Search for the cell housing the specified text and yield its [x, y] center coordinate. 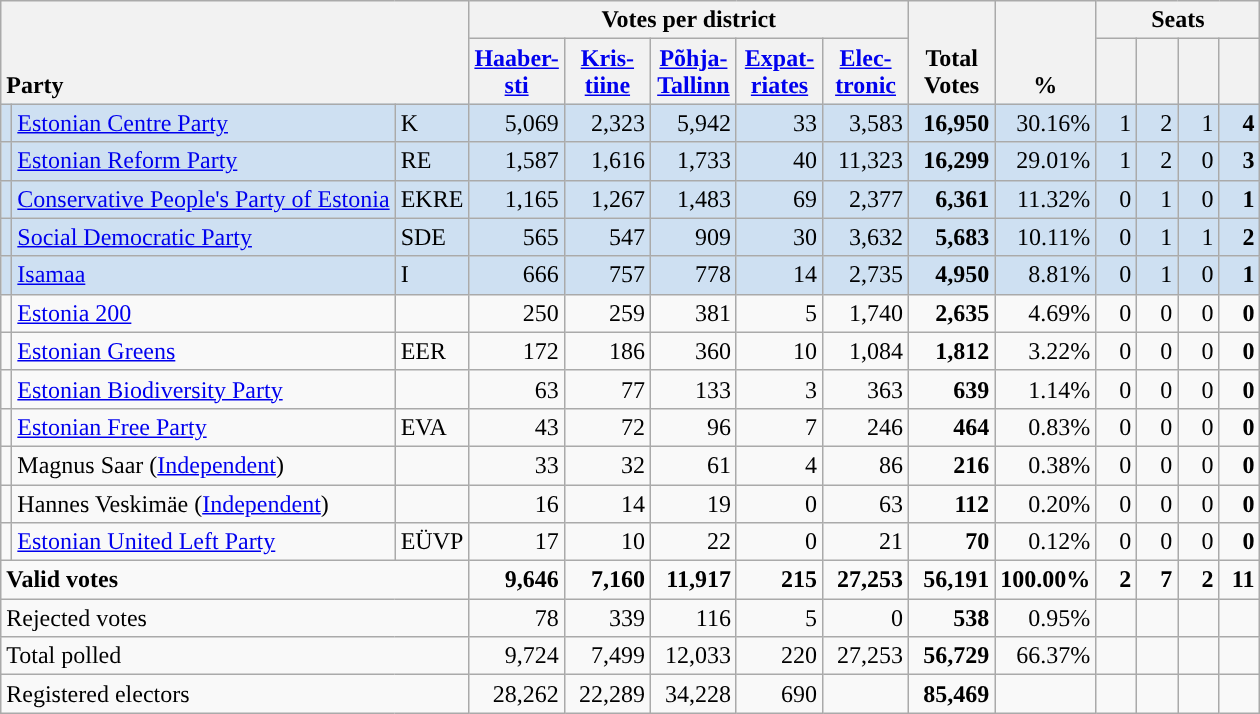
0.95% [1046, 618]
0.83% [1046, 427]
8.81% [1046, 275]
% [1046, 52]
Party [235, 52]
40 [779, 161]
4,950 [952, 275]
172 [516, 351]
690 [779, 694]
22 [693, 542]
61 [693, 465]
Estonian Biodiversity Party [204, 389]
Hannes Veskimäe (Independent) [204, 503]
56,729 [952, 656]
56,191 [952, 580]
757 [607, 275]
3,632 [866, 237]
22,289 [607, 694]
70 [952, 542]
1,483 [693, 199]
4.69% [1046, 313]
7,160 [607, 580]
32 [607, 465]
909 [693, 237]
19 [693, 503]
96 [693, 427]
34,228 [693, 694]
0.38% [1046, 465]
339 [607, 618]
133 [693, 389]
30 [779, 237]
Põhja- Tallinn [693, 72]
RE [432, 161]
Isamaa [204, 275]
363 [866, 389]
Estonian Centre Party [204, 123]
Estonia 200 [204, 313]
EER [432, 351]
220 [779, 656]
77 [607, 389]
0.20% [1046, 503]
7,499 [607, 656]
Estonian Reform Party [204, 161]
9,724 [516, 656]
1,812 [952, 351]
565 [516, 237]
1,733 [693, 161]
16,950 [952, 123]
2,377 [866, 199]
Kris- tiine [607, 72]
6,361 [952, 199]
259 [607, 313]
3.22% [1046, 351]
72 [607, 427]
Estonian Greens [204, 351]
5,942 [693, 123]
28,262 [516, 694]
Elec- tronic [866, 72]
100.00% [1046, 580]
Expat- riates [779, 72]
1,267 [607, 199]
1,165 [516, 199]
639 [952, 389]
11,323 [866, 161]
66.37% [1046, 656]
666 [516, 275]
30.16% [1046, 123]
86 [866, 465]
12,033 [693, 656]
1,084 [866, 351]
360 [693, 351]
10.11% [1046, 237]
2,735 [866, 275]
538 [952, 618]
778 [693, 275]
Haaber- sti [516, 72]
Magnus Saar (Independent) [204, 465]
EÜVP [432, 542]
547 [607, 237]
85,469 [952, 694]
3,583 [866, 123]
Estonian Free Party [204, 427]
Rejected votes [235, 618]
Seats [1178, 20]
464 [952, 427]
246 [866, 427]
16 [516, 503]
Votes per district [689, 20]
11 [1240, 580]
EKRE [432, 199]
17 [516, 542]
381 [693, 313]
21 [866, 542]
215 [779, 580]
Total polled [235, 656]
5,069 [516, 123]
SDE [432, 237]
Total Votes [952, 52]
1.14% [1046, 389]
Social Democratic Party [204, 237]
186 [607, 351]
K [432, 123]
I [432, 275]
2,635 [952, 313]
43 [516, 427]
2,323 [607, 123]
EVA [432, 427]
16,299 [952, 161]
112 [952, 503]
116 [693, 618]
1,587 [516, 161]
Conservative People's Party of Estonia [204, 199]
5,683 [952, 237]
0.12% [1046, 542]
216 [952, 465]
78 [516, 618]
250 [516, 313]
11.32% [1046, 199]
11,917 [693, 580]
Registered electors [235, 694]
69 [779, 199]
Valid votes [235, 580]
Estonian United Left Party [204, 542]
9,646 [516, 580]
1,740 [866, 313]
29.01% [1046, 161]
1,616 [607, 161]
